Scan for the cell matching the given text and deliver its (x, y) coordinate at center. 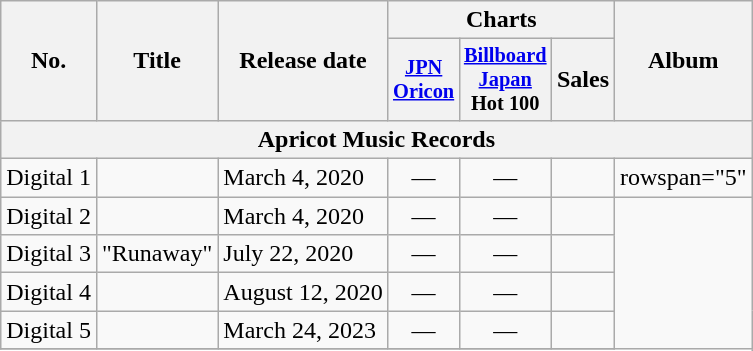
Digital 5 (49, 330)
Digital 2 (49, 216)
Digital 4 (49, 292)
JPNOricon (424, 80)
rowspan="5" (684, 178)
July 22, 2020 (303, 254)
"Runaway" (156, 254)
Release date (303, 61)
No. (49, 61)
Digital 1 (49, 178)
Digital 3 (49, 254)
March 24, 2023 (303, 330)
August 12, 2020 (303, 292)
Charts (501, 20)
Sales (582, 80)
Title (156, 61)
Album (684, 61)
Apricot Music Records (376, 139)
BillboardJapanHot 100 (505, 80)
